Pinpoint the cell where the given text exists, returning its (X, Y) midpoint coordinate. 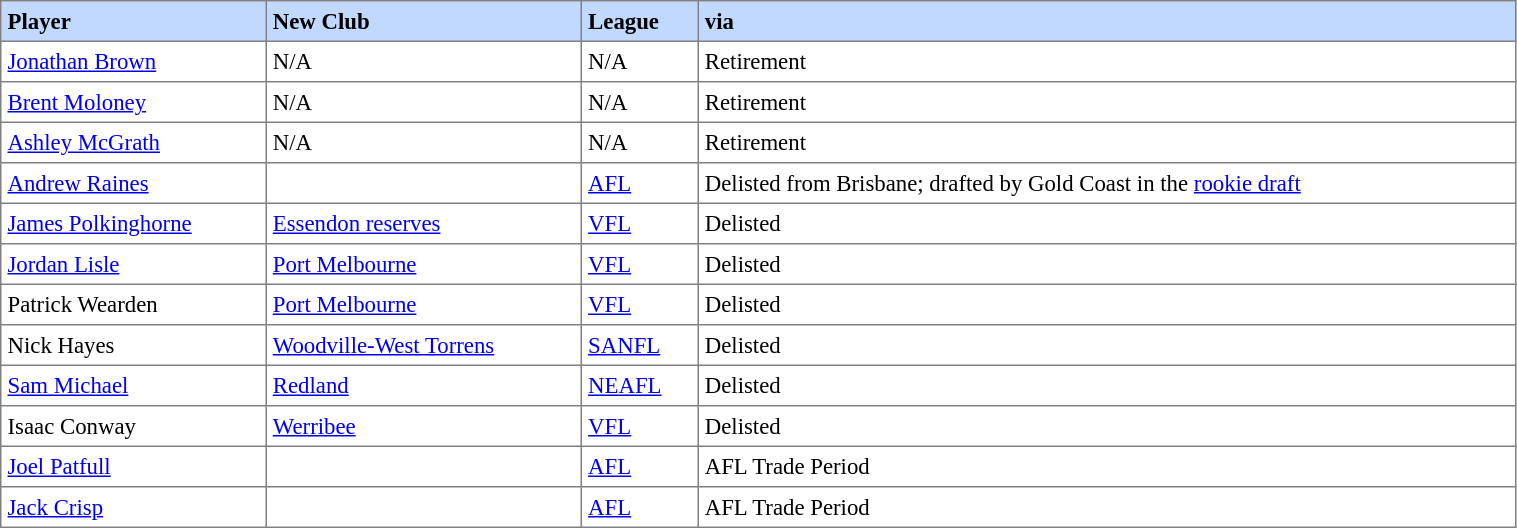
Isaac Conway (134, 426)
New Club (424, 21)
Brent Moloney (134, 102)
Redland (424, 385)
Ashley McGrath (134, 142)
Delisted from Brisbane; drafted by Gold Coast in the rookie draft (1107, 183)
Jordan Lisle (134, 264)
via (1107, 21)
Essendon reserves (424, 223)
Woodville-West Torrens (424, 345)
NEAFL (640, 385)
Sam Michael (134, 385)
Player (134, 21)
James Polkinghorne (134, 223)
SANFL (640, 345)
Werribee (424, 426)
Nick Hayes (134, 345)
Andrew Raines (134, 183)
Jack Crisp (134, 507)
Patrick Wearden (134, 304)
League (640, 21)
Jonathan Brown (134, 61)
Joel Patfull (134, 466)
